Provide the [x, y] coordinate of the cell's center where the given text is located.  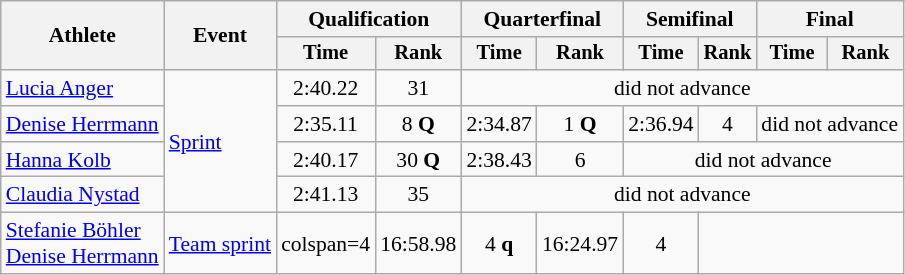
2:35.11 [326, 124]
8 Q [418, 124]
colspan=4 [326, 244]
30 Q [418, 160]
35 [418, 195]
16:24.97 [580, 244]
Semifinal [690, 19]
6 [580, 160]
Claudia Nystad [82, 195]
Sprint [220, 141]
Final [830, 19]
1 Q [580, 124]
2:40.17 [326, 160]
Denise Herrmann [82, 124]
4 q [498, 244]
Qualification [368, 19]
2:34.87 [498, 124]
Quarterfinal [542, 19]
Stefanie BöhlerDenise Herrmann [82, 244]
2:40.22 [326, 88]
2:36.94 [660, 124]
31 [418, 88]
16:58.98 [418, 244]
2:41.13 [326, 195]
2:38.43 [498, 160]
Team sprint [220, 244]
Athlete [82, 36]
Lucia Anger [82, 88]
Hanna Kolb [82, 160]
Event [220, 36]
